Output the (x, y) coordinate of the center of the cell containing the given text.  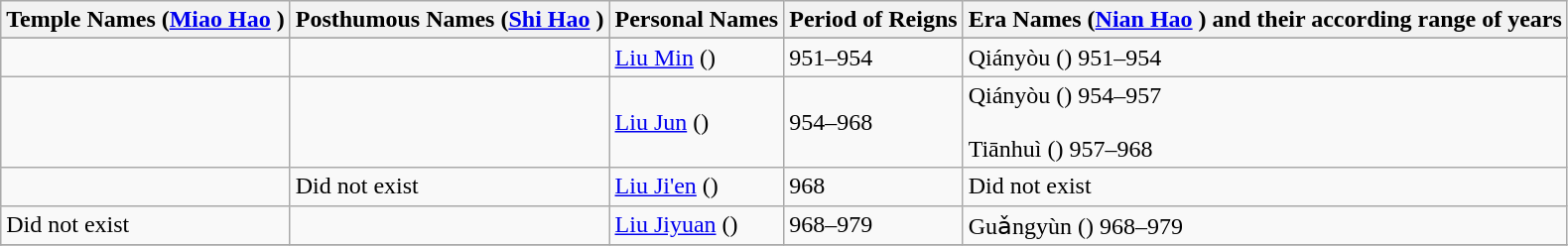
Temple Names (Miao Hao ) (145, 20)
Guǎngyùn () 968–979 (1264, 225)
968–979 (873, 225)
954–968 (873, 122)
Qiányòu () 951–954 (1264, 58)
Posthumous Names (Shi Hao ) (450, 20)
Liu Jiyuan () (697, 225)
Liu Min () (697, 58)
Era Names (Nian Hao ) and their according range of years (1264, 20)
Personal Names (697, 20)
951–954 (873, 58)
Qiányòu () 954–957Tiānhuì () 957–968 (1264, 122)
Liu Jun () (697, 122)
Period of Reigns (873, 20)
Liu Ji'en () (697, 186)
968 (873, 186)
